Provide the [x, y] coordinate of the cell's center where the given text is located.  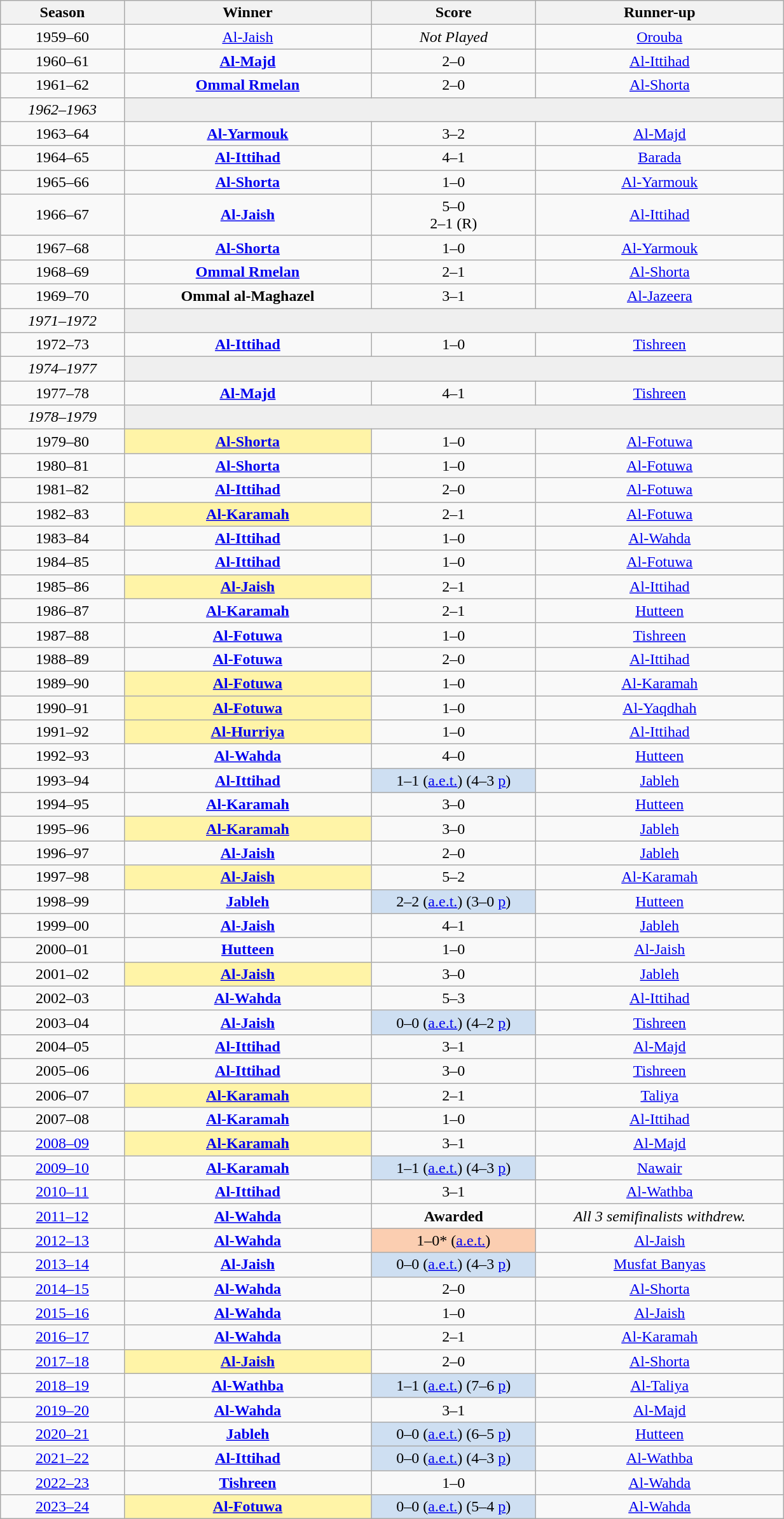
1974–1977 [62, 369]
1966–67 [62, 215]
1960–61 [62, 61]
1986–87 [62, 611]
0–0 (a.e.t.) (5–4 p) [454, 1507]
2004–05 [62, 1046]
1964–65 [62, 158]
1992–93 [62, 756]
Al-Jazeera [660, 296]
2005–06 [62, 1071]
1968–69 [62, 272]
5–2 [454, 877]
2017–18 [62, 1361]
4–0 [454, 756]
2011–12 [62, 1216]
1999–00 [62, 926]
1995–96 [62, 829]
Orouba [660, 37]
1982–83 [62, 514]
2–2 (a.e.t.) (3–0 p) [454, 901]
2010–11 [62, 1192]
Runner-up [660, 13]
Score [454, 13]
5–3 [454, 998]
Season [62, 13]
1963–64 [62, 134]
3–2 [454, 134]
1969–70 [62, 296]
1996–97 [62, 853]
All 3 semifinalists withdrew. [660, 1216]
1983–84 [62, 538]
Al-Yaqdhah [660, 708]
1989–90 [62, 683]
1998–99 [62, 901]
1962–1963 [62, 109]
2018–19 [62, 1385]
1997–98 [62, 877]
2006–07 [62, 1095]
1967–68 [62, 247]
1977–78 [62, 393]
1994–95 [62, 805]
2008–09 [62, 1144]
2020–21 [62, 1434]
1961–62 [62, 85]
5–0 2–1 (R) [454, 215]
1972–73 [62, 345]
2016–17 [62, 1337]
1979–80 [62, 441]
2022–23 [62, 1483]
Musfat Banyas [660, 1265]
2015–16 [62, 1313]
2002–03 [62, 998]
2007–08 [62, 1120]
1987–88 [62, 635]
Al-Hurriya [248, 732]
Ommal al-Maghazel [248, 296]
2019–20 [62, 1410]
2013–14 [62, 1265]
1984–85 [62, 562]
Not Played [454, 37]
Nawair [660, 1168]
Al-Taliya [660, 1385]
1980–81 [62, 466]
2023–24 [62, 1507]
1978–1979 [62, 417]
2014–15 [62, 1289]
1981–82 [62, 490]
Winner [248, 13]
1990–91 [62, 708]
1–1 (a.e.t.) (7–6 p) [454, 1385]
2021–22 [62, 1458]
2009–10 [62, 1168]
1985–86 [62, 586]
1965–66 [62, 182]
1971–1972 [62, 320]
Awarded [454, 1216]
Barada [660, 158]
1–0* (a.e.t.) [454, 1240]
2003–04 [62, 1022]
0–0 (a.e.t.) (6–5 p) [454, 1434]
1991–92 [62, 732]
1988–89 [62, 659]
2000–01 [62, 950]
1959–60 [62, 37]
2012–13 [62, 1240]
2001–02 [62, 974]
0–0 (a.e.t.) (4–2 p) [454, 1022]
Taliya [660, 1095]
1993–94 [62, 780]
